Extract the [x, y] coordinate from the center of the cell holding the provided text.  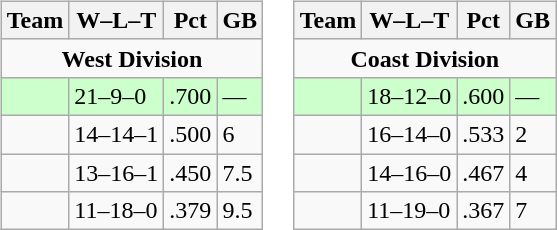
21–9–0 [116, 96]
11–18–0 [116, 211]
.379 [190, 211]
11–19–0 [410, 211]
7.5 [240, 173]
13–16–1 [116, 173]
14–14–1 [116, 134]
.533 [484, 134]
7 [533, 211]
14–16–0 [410, 173]
16–14–0 [410, 134]
.450 [190, 173]
6 [240, 134]
18–12–0 [410, 96]
.500 [190, 134]
West Division [132, 58]
.700 [190, 96]
.467 [484, 173]
9.5 [240, 211]
2 [533, 134]
Coast Division [424, 58]
4 [533, 173]
.367 [484, 211]
.600 [484, 96]
